Search for the cell housing the specified text and yield its (X, Y) center coordinate. 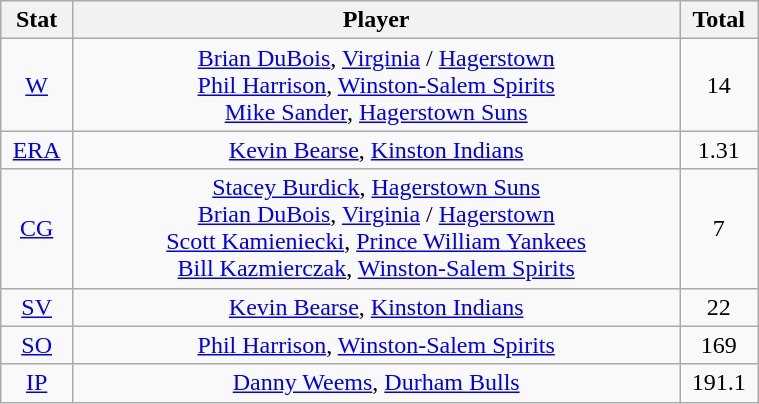
169 (719, 345)
IP (37, 383)
1.31 (719, 150)
Total (719, 20)
W (37, 85)
22 (719, 307)
Stacey Burdick, Hagerstown Suns Brian DuBois, Virginia / Hagerstown Scott Kamieniecki, Prince William Yankees Bill Kazmierczak, Winston-Salem Spirits (376, 228)
Brian DuBois, Virginia / Hagerstown Phil Harrison, Winston-Salem Spirits Mike Sander, Hagerstown Suns (376, 85)
Player (376, 20)
Phil Harrison, Winston-Salem Spirits (376, 345)
14 (719, 85)
Stat (37, 20)
191.1 (719, 383)
CG (37, 228)
7 (719, 228)
SO (37, 345)
ERA (37, 150)
Danny Weems, Durham Bulls (376, 383)
SV (37, 307)
